Scan for the cell matching the given text and deliver its (X, Y) coordinate at center. 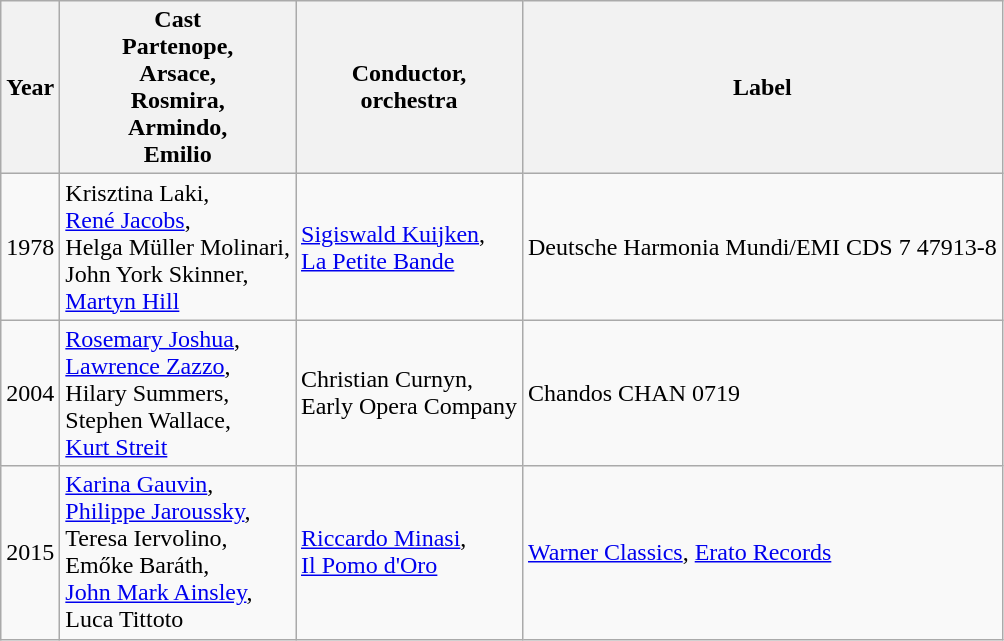
Rosemary Joshua,Lawrence Zazzo,Hilary Summers,Stephen Wallace,Kurt Streit (178, 393)
2015 (30, 552)
Warner Classics, Erato Records (762, 552)
Krisztina Laki,René Jacobs, Helga Müller Molinari,John York Skinner,Martyn Hill (178, 247)
Year (30, 88)
Karina Gauvin,Philippe Jaroussky,Teresa Iervolino,Emőke Baráth,John Mark Ainsley,Luca Tittoto (178, 552)
Conductor,orchestra (410, 88)
Chandos CHAN 0719 (762, 393)
Riccardo Minasi,Il Pomo d'Oro (410, 552)
Label (762, 88)
1978 (30, 247)
Deutsche Harmonia Mundi/EMI CDS 7 47913-8 (762, 247)
Christian Curnyn,Early Opera Company (410, 393)
Sigiswald Kuijken,La Petite Bande (410, 247)
CastPartenope,Arsace,Rosmira,Armindo,Emilio (178, 88)
2004 (30, 393)
